Locate the cell with the specified text and output its (x, y) center coordinate. 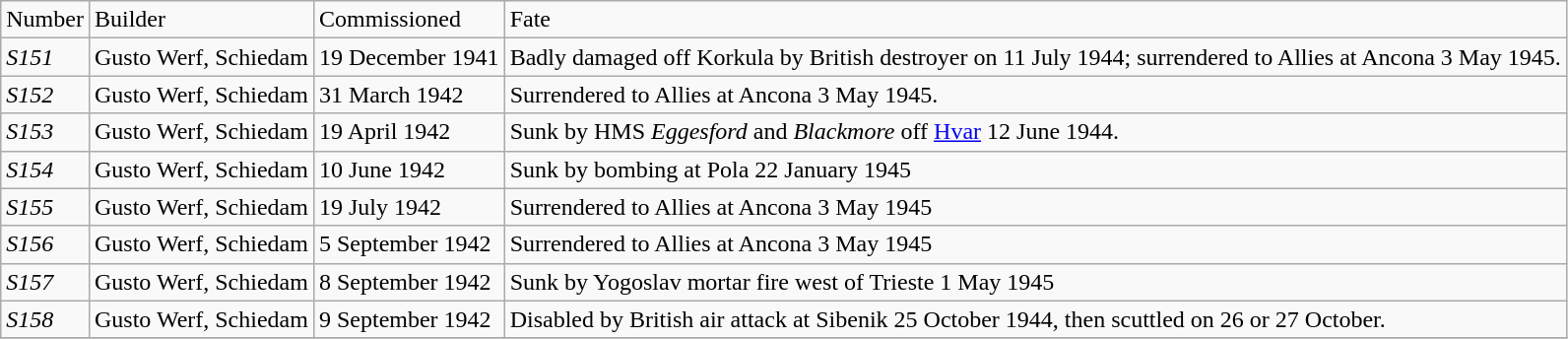
8 September 1942 (409, 282)
Badly damaged off Korkula by British destroyer on 11 July 1944; surrendered to Allies at Ancona 3 May 1945. (1035, 57)
5 September 1942 (409, 244)
Disabled by British air attack at Sibenik 25 October 1944, then scuttled on 26 or 27 October. (1035, 319)
Sunk by HMS Eggesford and Blackmore off Hvar 12 June 1944. (1035, 132)
Fate (1035, 20)
9 September 1942 (409, 319)
Number (45, 20)
S158 (45, 319)
S155 (45, 207)
19 December 1941 (409, 57)
10 June 1942 (409, 169)
S156 (45, 244)
Sunk by Yogoslav mortar fire west of Trieste 1 May 1945 (1035, 282)
S157 (45, 282)
Surrendered to Allies at Ancona 3 May 1945. (1035, 95)
S151 (45, 57)
S152 (45, 95)
Builder (201, 20)
S154 (45, 169)
19 July 1942 (409, 207)
Commissioned (409, 20)
31 March 1942 (409, 95)
Sunk by bombing at Pola 22 January 1945 (1035, 169)
19 April 1942 (409, 132)
S153 (45, 132)
